Pinpoint the cell where the given text exists, returning its (x, y) midpoint coordinate. 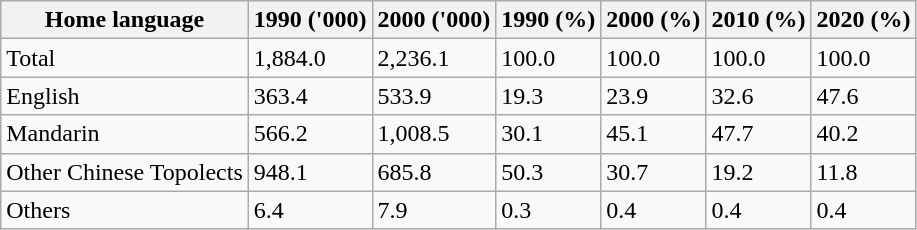
363.4 (310, 96)
Others (125, 210)
2010 (%) (758, 20)
Other Chinese Topolects (125, 172)
23.9 (654, 96)
Total (125, 58)
1,008.5 (434, 134)
533.9 (434, 96)
40.2 (864, 134)
1,884.0 (310, 58)
7.9 (434, 210)
2000 (%) (654, 20)
19.3 (548, 96)
50.3 (548, 172)
2000 ('000) (434, 20)
45.1 (654, 134)
19.2 (758, 172)
1990 (%) (548, 20)
0.3 (548, 210)
32.6 (758, 96)
Home language (125, 20)
47.7 (758, 134)
30.1 (548, 134)
948.1 (310, 172)
566.2 (310, 134)
685.8 (434, 172)
Mandarin (125, 134)
11.8 (864, 172)
6.4 (310, 210)
30.7 (654, 172)
47.6 (864, 96)
English (125, 96)
2020 (%) (864, 20)
1990 ('000) (310, 20)
2,236.1 (434, 58)
